Search for the cell housing the specified text and yield its [x, y] center coordinate. 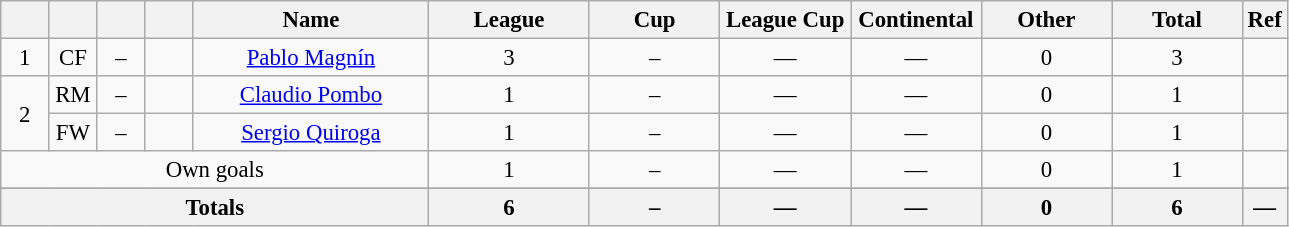
FW [73, 133]
2 [25, 114]
CF [73, 58]
Claudio Pombo [311, 95]
Sergio Quiroga [311, 133]
Continental [916, 20]
Total [1178, 20]
League Cup [786, 20]
RM [73, 95]
Totals [215, 208]
Own goals [215, 170]
Other [1046, 20]
League [510, 20]
Ref [1264, 20]
Pablo Magnín [311, 58]
Name [311, 20]
Cup [654, 20]
